Return (x, y) of the center of cell containing provided text 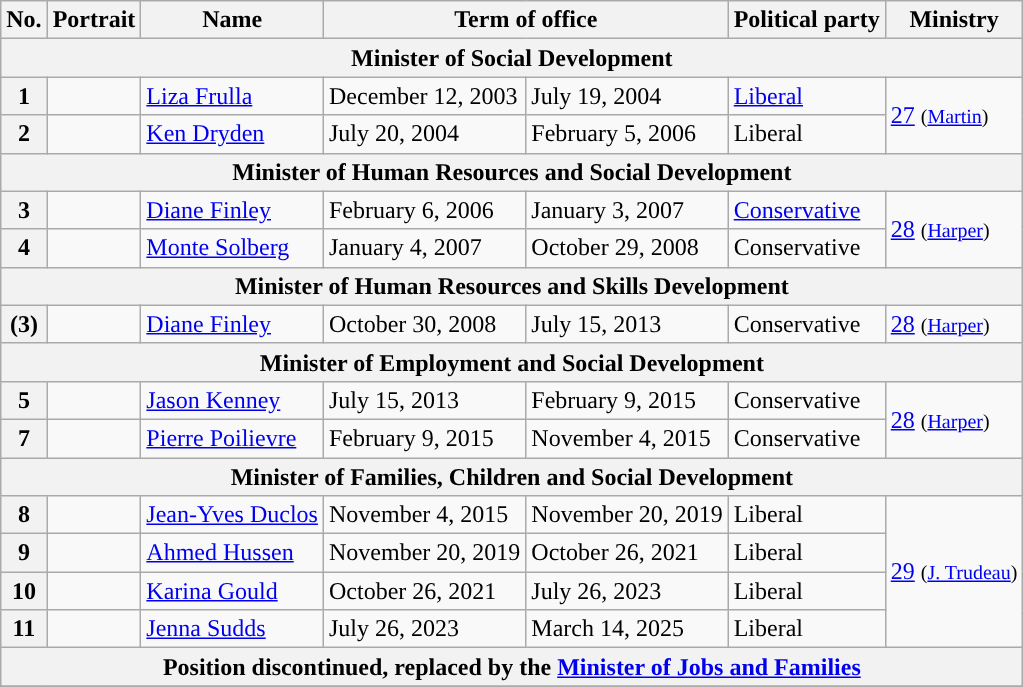
February 6, 2006 (424, 210)
Minister of Human Resources and Skills Development (512, 286)
Jean-Yves Duclos (232, 515)
3 (24, 210)
January 4, 2007 (424, 248)
27 (Martin) (954, 115)
Ahmed Hussen (232, 553)
March 14, 2025 (627, 629)
7 (24, 438)
July 20, 2004 (424, 134)
Name (232, 20)
Jenna Sudds (232, 629)
Term of office (526, 20)
January 3, 2007 (627, 210)
11 (24, 629)
4 (24, 248)
Ken Dryden (232, 134)
Jason Kenney (232, 400)
5 (24, 400)
Ministry (954, 20)
8 (24, 515)
Minister of Human Resources and Social Development (512, 172)
December 12, 2003 (424, 96)
Liza Frulla (232, 96)
Monte Solberg (232, 248)
Political party (806, 20)
1 (24, 96)
Minister of Social Development (512, 58)
October 30, 2008 (424, 324)
Position discontinued, replaced by the Minister of Jobs and Families (512, 667)
Portrait (94, 20)
10 (24, 591)
October 29, 2008 (627, 248)
(3) (24, 324)
9 (24, 553)
Pierre Poilievre (232, 438)
29 (J. Trudeau) (954, 572)
2 (24, 134)
Karina Gould (232, 591)
Minister of Employment and Social Development (512, 362)
No. (24, 20)
Minister of Families, Children and Social Development (512, 477)
February 5, 2006 (627, 134)
July 19, 2004 (627, 96)
